Output the [x, y] coordinate of the center of the cell containing the given text.  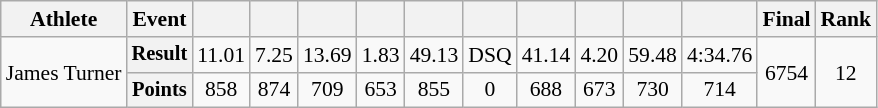
688 [546, 90]
6754 [786, 72]
Rank [846, 19]
41.14 [546, 55]
11.01 [221, 55]
Result [160, 55]
4.20 [599, 55]
James Turner [64, 72]
Points [160, 90]
0 [490, 90]
Final [786, 19]
653 [381, 90]
855 [434, 90]
12 [846, 72]
49.13 [434, 55]
730 [652, 90]
673 [599, 90]
Event [160, 19]
1.83 [381, 55]
714 [720, 90]
7.25 [274, 55]
4:34.76 [720, 55]
874 [274, 90]
858 [221, 90]
13.69 [328, 55]
Athlete [64, 19]
59.48 [652, 55]
DSQ [490, 55]
709 [328, 90]
